Provide the (x, y) coordinate of the cell's center where the given text is located.  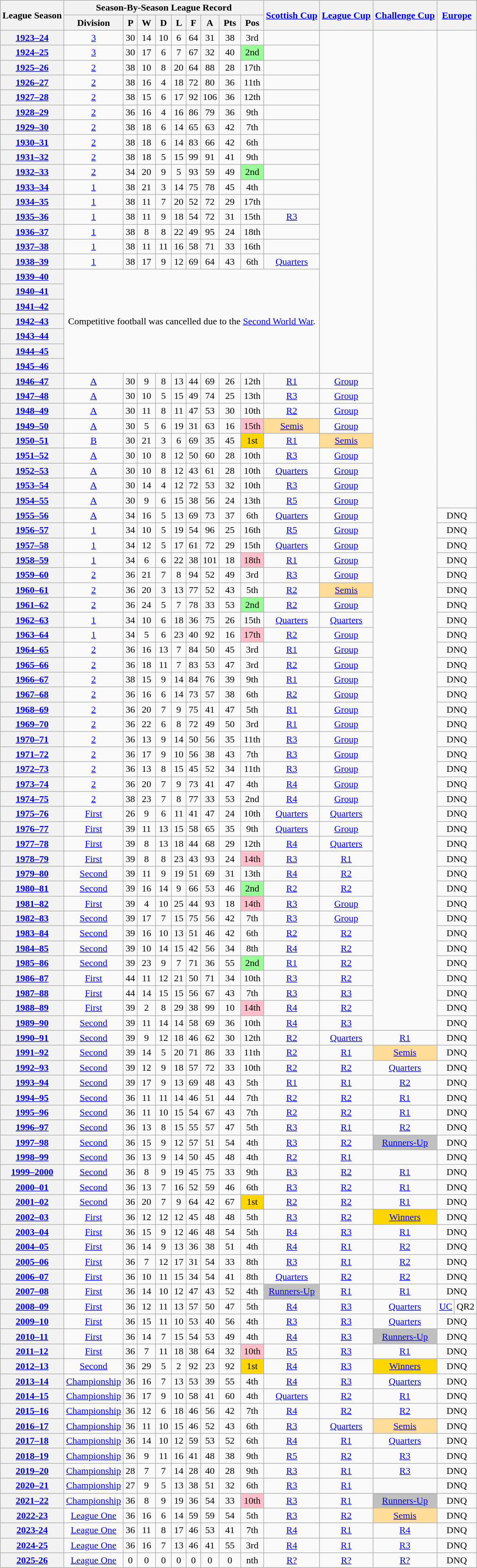
2003–04 (32, 1232)
1944–45 (32, 351)
1935–36 (32, 217)
95 (210, 232)
Europe (457, 15)
2010–11 (32, 1336)
1994–95 (32, 1097)
37 (230, 515)
1965–66 (32, 665)
Pts (230, 23)
W (147, 23)
1990–91 (32, 1038)
2007–08 (32, 1292)
1979–80 (32, 873)
76 (210, 680)
League Cup (346, 15)
B (93, 441)
1948–49 (32, 411)
2001–02 (32, 1202)
1947–48 (32, 396)
1966–67 (32, 680)
1938–39 (32, 262)
1971–72 (32, 754)
1987–88 (32, 993)
1986–87 (32, 978)
P (130, 23)
1942–43 (32, 321)
1967–68 (32, 695)
1968–69 (32, 709)
1930–31 (32, 142)
2014–15 (32, 1396)
1931–32 (32, 157)
1991–92 (32, 1053)
74 (210, 396)
1961–62 (32, 605)
94 (194, 575)
Pos (252, 23)
2017–18 (32, 1441)
1984–85 (32, 948)
2006–07 (32, 1277)
1992–93 (32, 1068)
1953–54 (32, 486)
1951–52 (32, 456)
2022-23 (32, 1515)
80 (210, 82)
2023-24 (32, 1530)
1945–46 (32, 366)
27 (130, 1486)
1962–63 (32, 620)
1949–50 (32, 426)
1939–40 (32, 276)
1977–78 (32, 844)
1934–35 (32, 202)
nth (252, 1560)
79 (210, 112)
1932–33 (32, 172)
2005–06 (32, 1262)
101 (210, 560)
1993–94 (32, 1082)
2020–21 (32, 1486)
1952–53 (32, 471)
1936–37 (32, 232)
1995–96 (32, 1112)
1999–2000 (32, 1172)
91 (210, 157)
1955–56 (32, 515)
2013–14 (32, 1381)
1960–61 (32, 590)
2012–13 (32, 1366)
1957–58 (32, 545)
2018–19 (32, 1456)
1924–25 (32, 53)
1964–65 (32, 649)
2000–01 (32, 1187)
1985–86 (32, 963)
1937–38 (32, 247)
UC (446, 1306)
1963–64 (32, 635)
2009–10 (32, 1321)
1933–34 (32, 187)
1973–74 (32, 784)
Scottish Cup (292, 15)
88 (210, 67)
1946–47 (32, 381)
1926–27 (32, 82)
1978–79 (32, 859)
1943–44 (32, 336)
Season-By-Season League Record (164, 8)
Competitive football was cancelled due to the Second World War. (192, 321)
1940–41 (32, 291)
1983–84 (32, 933)
1958–59 (32, 560)
1959–60 (32, 575)
2004–05 (32, 1247)
1976–77 (32, 829)
1941–42 (32, 306)
1923–24 (32, 38)
2002–03 (32, 1217)
2019–20 (32, 1471)
1989–90 (32, 1023)
2025-26 (32, 1560)
2021–22 (32, 1501)
QR2 (465, 1306)
Division (93, 23)
2015–16 (32, 1411)
1996–97 (32, 1127)
1975–76 (32, 814)
1982–83 (32, 919)
1970–71 (32, 739)
62 (210, 1038)
1954–55 (32, 500)
1956–57 (32, 530)
1980–81 (32, 888)
2024-25 (32, 1545)
2016–17 (32, 1426)
1998–99 (32, 1157)
Challenge Cup (405, 15)
68 (210, 844)
League Season (32, 15)
L (179, 23)
1997–98 (32, 1142)
1927–28 (32, 97)
1950–51 (32, 441)
1974–75 (32, 799)
1981–82 (32, 903)
1929–30 (32, 127)
1969–70 (32, 724)
F (194, 23)
D (163, 23)
106 (210, 97)
96 (210, 530)
1928–29 (32, 112)
2008–09 (32, 1306)
1988–89 (32, 1008)
1925–26 (32, 67)
1972–73 (32, 769)
2011–12 (32, 1351)
